Locate the cell with the specified text and output its [x, y] center coordinate. 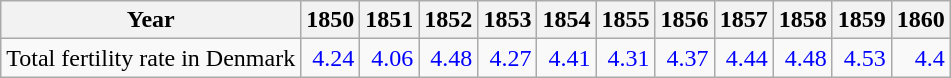
4.41 [566, 58]
1859 [862, 20]
1851 [390, 20]
4.06 [390, 58]
4.53 [862, 58]
4.44 [744, 58]
1857 [744, 20]
1856 [684, 20]
4.37 [684, 58]
4.24 [330, 58]
1850 [330, 20]
4.4 [920, 58]
1852 [448, 20]
1853 [508, 20]
1854 [566, 20]
Total fertility rate in Denmark [151, 58]
1855 [626, 20]
1858 [802, 20]
4.27 [508, 58]
Year [151, 20]
4.31 [626, 58]
1860 [920, 20]
